Output the [x, y] coordinate of the center of the cell containing the given text.  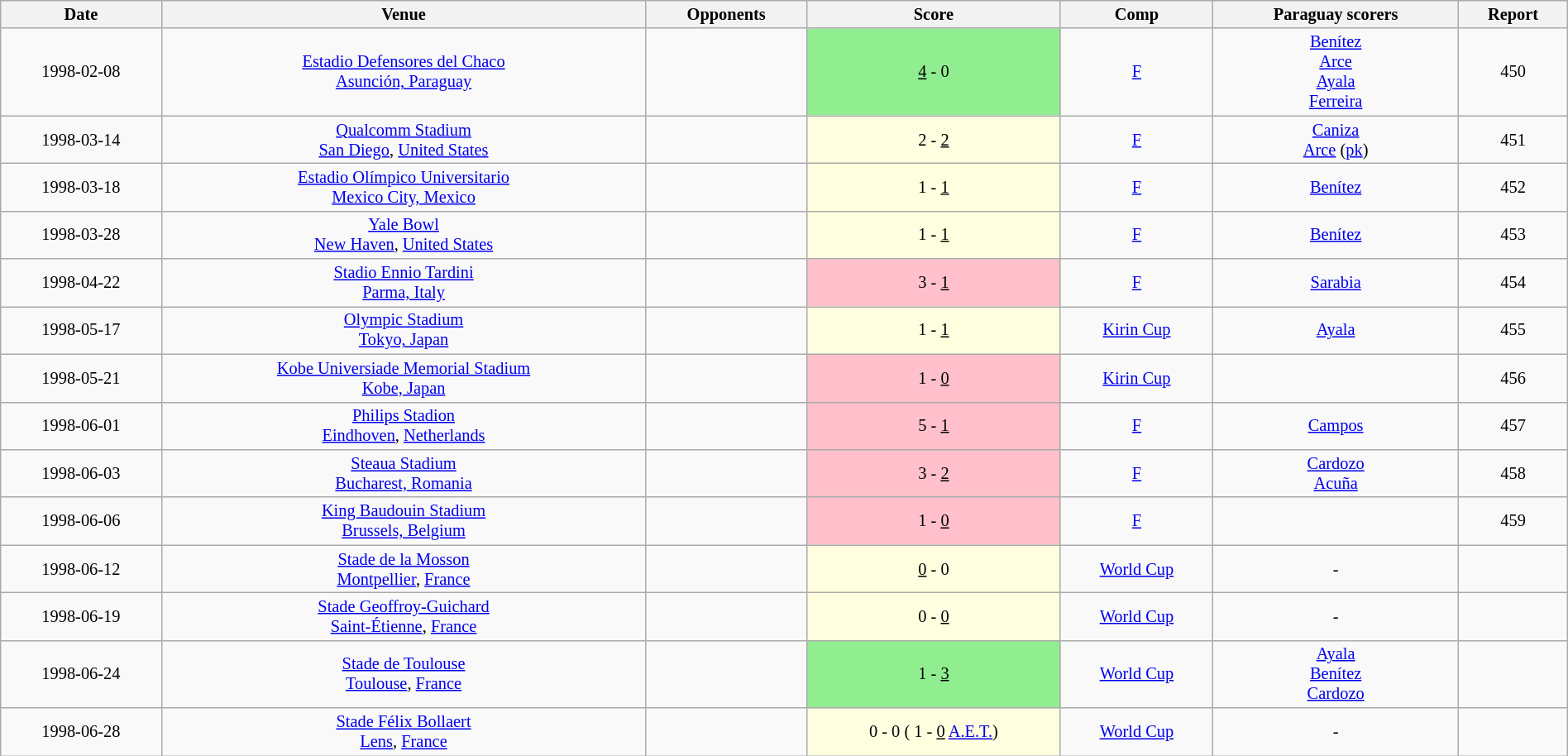
Philips Stadion Eindhoven, Netherlands [404, 426]
Stade Geoffroy-Guichard Saint-Étienne, France [404, 616]
5 - 1 [933, 426]
1998-03-14 [81, 140]
Cardozo Acuña [1336, 473]
Benítez Arce Ayala Ferreira [1336, 72]
Caniza Arce (pk) [1336, 140]
1998-05-17 [81, 330]
1 - 3 [933, 674]
456 [1513, 378]
1998-06-24 [81, 674]
1998-03-28 [81, 235]
Stadio Ennio Tardini Parma, Italy [404, 283]
Stade de Toulouse Toulouse, France [404, 674]
Opponents [726, 14]
1998-05-21 [81, 378]
452 [1513, 187]
Olympic Stadium Tokyo, Japan [404, 330]
Comp [1136, 14]
Yale Bowl New Haven, United States [404, 235]
3 - 2 [933, 473]
1998-02-08 [81, 72]
Estadio Defensores del Chaco Asunción, Paraguay [404, 72]
Sarabia [1336, 283]
1998-06-19 [81, 616]
1998-06-03 [81, 473]
3 - 1 [933, 283]
459 [1513, 521]
1998-03-18 [81, 187]
Stade Félix Bollaert Lens, France [404, 732]
Paraguay scorers [1336, 14]
455 [1513, 330]
Qualcomm Stadium San Diego, United States [404, 140]
451 [1513, 140]
1998-06-01 [81, 426]
Steaua Stadium Bucharest, Romania [404, 473]
Campos [1336, 426]
Venue [404, 14]
Score [933, 14]
1998-06-28 [81, 732]
Report [1513, 14]
Kobe Universiade Memorial Stadium Kobe, Japan [404, 378]
1998-04-22 [81, 283]
4 - 0 [933, 72]
453 [1513, 235]
Ayala [1336, 330]
King Baudouin Stadium Brussels, Belgium [404, 521]
1998-06-12 [81, 569]
2 - 2 [933, 140]
450 [1513, 72]
454 [1513, 283]
458 [1513, 473]
457 [1513, 426]
Ayala Benítez Cardozo [1336, 674]
Estadio Olímpico Universitario Mexico City, Mexico [404, 187]
Date [81, 14]
0 - 0 ( 1 - 0 A.E.T.) [933, 732]
1998-06-06 [81, 521]
Stade de la Mosson Montpellier, France [404, 569]
